Extract the [x, y] coordinate from the center of the cell holding the provided text.  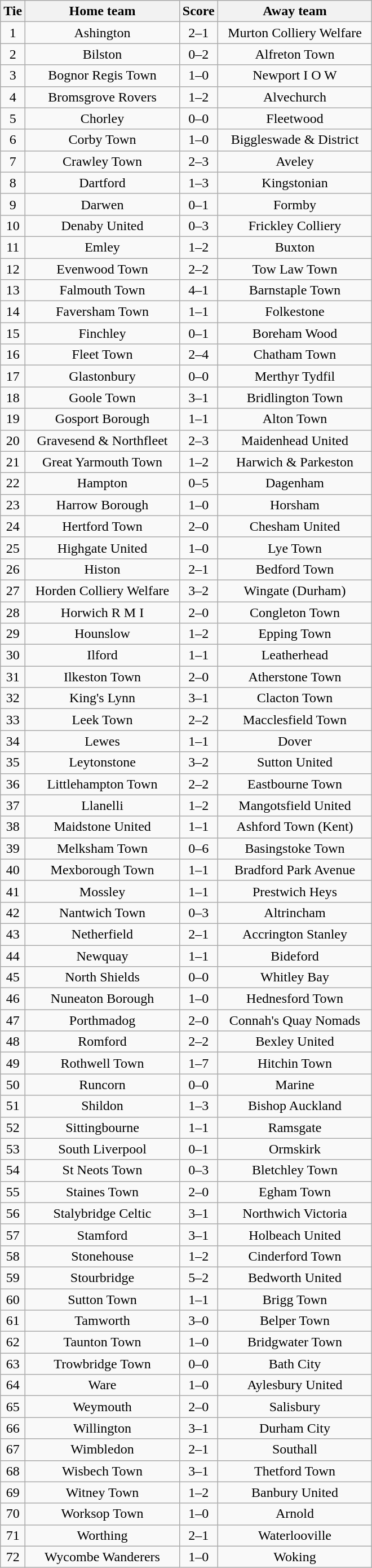
Eastbourne Town [295, 784]
Frickley Colliery [295, 226]
Hertford Town [103, 526]
Salisbury [295, 1407]
Aveley [295, 161]
Waterlooville [295, 1535]
22 [13, 483]
Boreham Wood [295, 333]
Mangotsfield United [295, 805]
7 [13, 161]
58 [13, 1256]
69 [13, 1492]
23 [13, 505]
King's Lynn [103, 698]
Ilkeston Town [103, 677]
28 [13, 612]
Newquay [103, 956]
Bognor Regis Town [103, 76]
2–4 [198, 355]
Ashington [103, 33]
Chatham Town [295, 355]
4–1 [198, 290]
Maidenhead United [295, 441]
Fleetwood [295, 118]
0–2 [198, 54]
Darwen [103, 204]
Corby Town [103, 140]
Netherfield [103, 934]
70 [13, 1514]
34 [13, 741]
Great Yarmouth Town [103, 462]
43 [13, 934]
Accrington Stanley [295, 934]
Bedford Town [295, 569]
Porthmadog [103, 1020]
Harwich & Parkeston [295, 462]
Chesham United [295, 526]
Gosport Borough [103, 419]
Wisbech Town [103, 1471]
64 [13, 1385]
Worksop Town [103, 1514]
Dover [295, 741]
Ilford [103, 655]
Sutton United [295, 763]
Chorley [103, 118]
12 [13, 269]
61 [13, 1321]
Bishop Auckland [295, 1106]
52 [13, 1127]
Away team [295, 11]
Biggleswade & District [295, 140]
Belper Town [295, 1321]
59 [13, 1278]
51 [13, 1106]
20 [13, 441]
37 [13, 805]
Holbeach United [295, 1235]
Nuneaton Borough [103, 999]
Murton Colliery Welfare [295, 33]
27 [13, 591]
Ware [103, 1385]
24 [13, 526]
45 [13, 977]
46 [13, 999]
Alfreton Town [295, 54]
Connah's Quay Nomads [295, 1020]
Bexley United [295, 1042]
Ormskirk [295, 1149]
Brigg Town [295, 1299]
60 [13, 1299]
0–6 [198, 848]
21 [13, 462]
Newport I O W [295, 76]
Horwich R M I [103, 612]
41 [13, 891]
Faversham Town [103, 312]
Stonehouse [103, 1256]
Congleton Town [295, 612]
9 [13, 204]
2 [13, 54]
18 [13, 398]
54 [13, 1170]
Goole Town [103, 398]
47 [13, 1020]
South Liverpool [103, 1149]
Alvechurch [295, 97]
Highgate United [103, 548]
Mexborough Town [103, 870]
Formby [295, 204]
Prestwich Heys [295, 891]
Stalybridge Celtic [103, 1213]
Hednesford Town [295, 999]
Dartford [103, 183]
Histon [103, 569]
3 [13, 76]
49 [13, 1063]
Finchley [103, 333]
1–7 [198, 1063]
Taunton Town [103, 1342]
13 [13, 290]
Ramsgate [295, 1127]
32 [13, 698]
Bideford [295, 956]
Buxton [295, 247]
Arnold [295, 1514]
5–2 [198, 1278]
Hitchin Town [295, 1063]
Crawley Town [103, 161]
Mossley [103, 891]
Sutton Town [103, 1299]
Evenwood Town [103, 269]
36 [13, 784]
Ashford Town (Kent) [295, 827]
Alton Town [295, 419]
11 [13, 247]
Horden Colliery Welfare [103, 591]
Lye Town [295, 548]
31 [13, 677]
Nantwich Town [103, 913]
67 [13, 1450]
44 [13, 956]
10 [13, 226]
Weymouth [103, 1407]
53 [13, 1149]
Basingstoke Town [295, 848]
62 [13, 1342]
Bedworth United [295, 1278]
Romford [103, 1042]
Worthing [103, 1535]
55 [13, 1192]
Tie [13, 11]
Woking [295, 1557]
Bradford Park Avenue [295, 870]
Wingate (Durham) [295, 591]
Southall [295, 1450]
50 [13, 1085]
0–5 [198, 483]
30 [13, 655]
Littlehampton Town [103, 784]
57 [13, 1235]
19 [13, 419]
Merthyr Tydfil [295, 376]
Bath City [295, 1364]
Glastonbury [103, 376]
71 [13, 1535]
Wycombe Wanderers [103, 1557]
Banbury United [295, 1492]
Fleet Town [103, 355]
Falmouth Town [103, 290]
Atherstone Town [295, 677]
3–0 [198, 1321]
Leek Town [103, 720]
Thetford Town [295, 1471]
Altrincham [295, 913]
Lewes [103, 741]
Whitley Bay [295, 977]
Macclesfield Town [295, 720]
Sittingbourne [103, 1127]
Barnstaple Town [295, 290]
65 [13, 1407]
56 [13, 1213]
Epping Town [295, 634]
Horsham [295, 505]
35 [13, 763]
Wimbledon [103, 1450]
Trowbridge Town [103, 1364]
Melksham Town [103, 848]
Tow Law Town [295, 269]
Leatherhead [295, 655]
38 [13, 827]
68 [13, 1471]
Hounslow [103, 634]
Bilston [103, 54]
25 [13, 548]
Northwich Victoria [295, 1213]
66 [13, 1428]
1 [13, 33]
Durham City [295, 1428]
Harrow Borough [103, 505]
14 [13, 312]
North Shields [103, 977]
72 [13, 1557]
Clacton Town [295, 698]
Llanelli [103, 805]
4 [13, 97]
Home team [103, 11]
Maidstone United [103, 827]
Dagenham [295, 483]
Tamworth [103, 1321]
5 [13, 118]
63 [13, 1364]
Bridgwater Town [295, 1342]
Denaby United [103, 226]
Gravesend & Northfleet [103, 441]
40 [13, 870]
Bletchley Town [295, 1170]
Runcorn [103, 1085]
Kingstonian [295, 183]
26 [13, 569]
39 [13, 848]
Rothwell Town [103, 1063]
Cinderford Town [295, 1256]
Shildon [103, 1106]
8 [13, 183]
Witney Town [103, 1492]
Score [198, 11]
Marine [295, 1085]
Staines Town [103, 1192]
Hampton [103, 483]
Stourbridge [103, 1278]
Bridlington Town [295, 398]
Bromsgrove Rovers [103, 97]
33 [13, 720]
16 [13, 355]
48 [13, 1042]
Stamford [103, 1235]
Folkestone [295, 312]
42 [13, 913]
Emley [103, 247]
Leytonstone [103, 763]
29 [13, 634]
15 [13, 333]
6 [13, 140]
Willington [103, 1428]
Aylesbury United [295, 1385]
Egham Town [295, 1192]
St Neots Town [103, 1170]
17 [13, 376]
